Search for the cell housing the specified text and yield its [x, y] center coordinate. 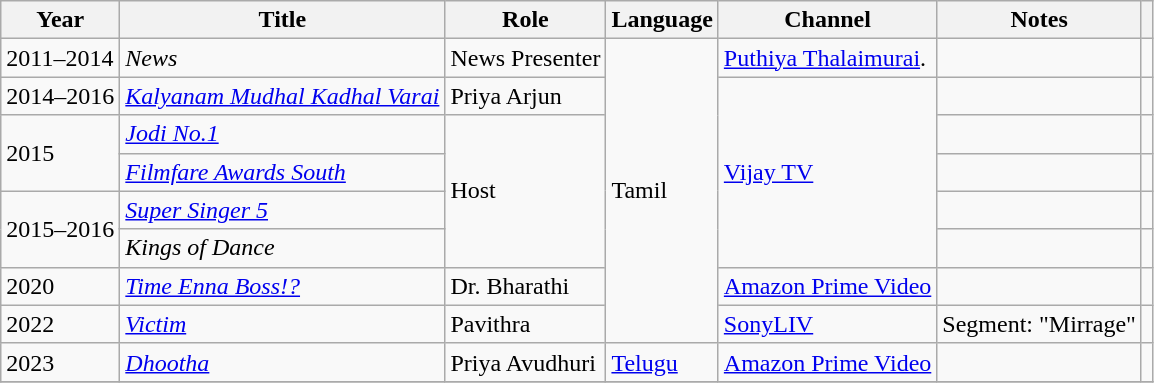
2020 [60, 286]
Segment: "Mirrage" [1040, 324]
Channel [827, 20]
2022 [60, 324]
News [282, 58]
Host [526, 191]
Priya Avudhuri [526, 362]
Tamil [662, 191]
Telugu [662, 362]
Time Enna Boss!? [282, 286]
Pavithra [526, 324]
Filmfare Awards South [282, 172]
2015–2016 [60, 229]
2014–2016 [60, 96]
2015 [60, 153]
Jodi No.1 [282, 134]
Priya Arjun [526, 96]
Super Singer 5 [282, 210]
2011–2014 [60, 58]
Vijay TV [827, 172]
News Presenter [526, 58]
Victim [282, 324]
Title [282, 20]
Kalyanam Mudhal Kadhal Varai [282, 96]
Year [60, 20]
Language [662, 20]
Notes [1040, 20]
Dhootha [282, 362]
SonyLIV [827, 324]
Dr. Bharathi [526, 286]
Role [526, 20]
Puthiya Thalaimurai. [827, 58]
2023 [60, 362]
Kings of Dance [282, 248]
